Identify which cell holds the provided text, then report its [x, y] central coordinate. 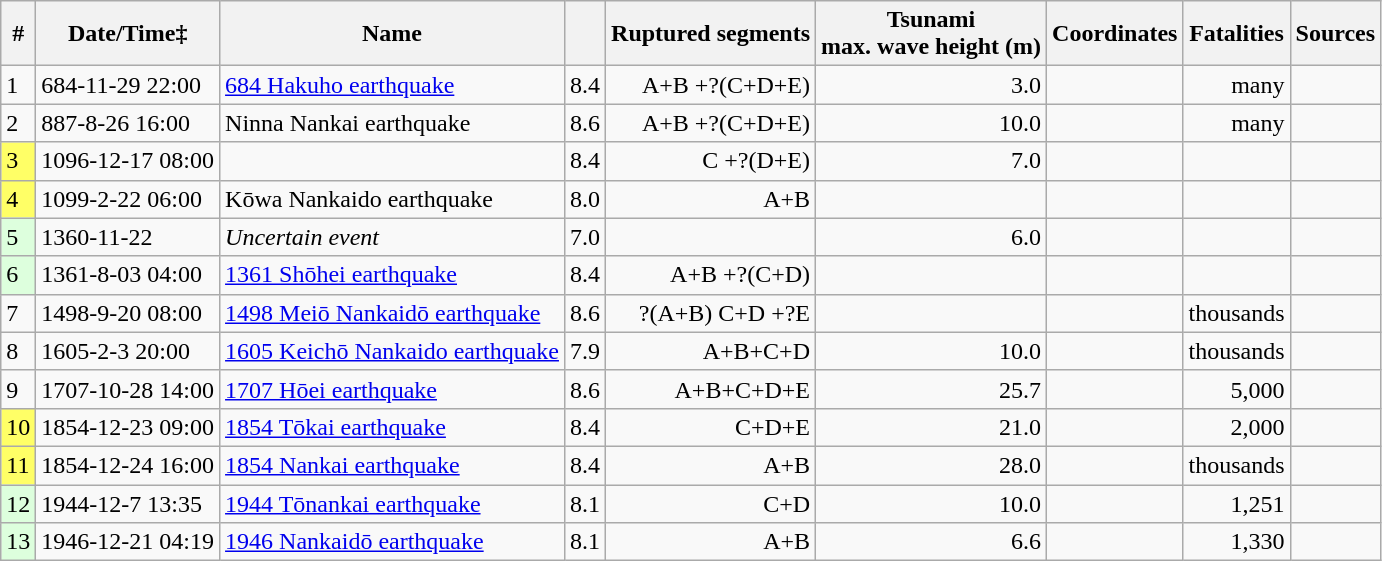
6.0 [932, 237]
28.0 [932, 465]
1946-12-21 04:19 [128, 542]
1707 Hōei earthquake [392, 389]
1,251 [1236, 503]
Date/Time‡ [128, 34]
Ruptured segments [711, 34]
Ninna Nankai earthquake [392, 123]
# [18, 34]
Fatalities [1236, 34]
684-11-29 22:00 [128, 85]
8 [18, 351]
Sources [1336, 34]
887-8-26 16:00 [128, 123]
1707-10-28 14:00 [128, 389]
1605 Keichō Nankaido earthquake [392, 351]
A+B+C+D+E [711, 389]
1 [18, 85]
1361 Shōhei earthquake [392, 275]
25.7 [932, 389]
A+B +?(C+D) [711, 275]
684 Hakuho earthquake [392, 85]
1854-12-24 16:00 [128, 465]
5,000 [1236, 389]
10 [18, 427]
Name [392, 34]
1944-12-7 13:35 [128, 503]
1498 Meiō Nankaidō earthquake [392, 313]
1498-9-20 08:00 [128, 313]
3 [18, 161]
21.0 [932, 427]
1946 Nankaidō earthquake [392, 542]
Coordinates [1115, 34]
1854 Nankai earthquake [392, 465]
1096-12-17 08:00 [128, 161]
?(A+B) C+D +?E [711, 313]
11 [18, 465]
1944 Tōnankai earthquake [392, 503]
1854-12-23 09:00 [128, 427]
1361-8-03 04:00 [128, 275]
5 [18, 237]
A+B+C+D [711, 351]
Tsunamimax. wave height (m) [932, 34]
7.9 [584, 351]
6.6 [932, 542]
1,330 [1236, 542]
C +?(D+E) [711, 161]
2,000 [1236, 427]
2 [18, 123]
C+D [711, 503]
8.0 [584, 199]
Kōwa Nankaido earthquake [392, 199]
1099-2-22 06:00 [128, 199]
3.0 [932, 85]
6 [18, 275]
9 [18, 389]
12 [18, 503]
Uncertain event [392, 237]
1360-11-22 [128, 237]
4 [18, 199]
C+D+E [711, 427]
13 [18, 542]
1605-2-3 20:00 [128, 351]
1854 Tōkai earthquake [392, 427]
7 [18, 313]
